Pinpoint the cell where the given text exists, returning its [X, Y] midpoint coordinate. 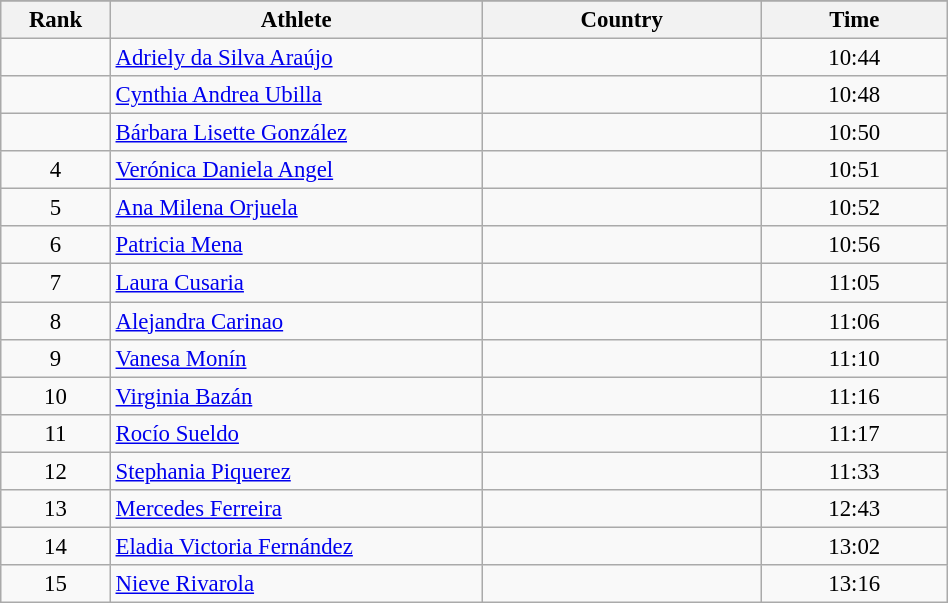
Adriely da Silva Araújo [296, 58]
11 [56, 433]
Verónica Daniela Angel [296, 170]
10:56 [854, 245]
10 [56, 396]
5 [56, 208]
Country [622, 20]
13 [56, 509]
7 [56, 283]
6 [56, 245]
9 [56, 358]
Time [854, 20]
12 [56, 471]
4 [56, 170]
14 [56, 546]
10:44 [854, 58]
12:43 [854, 509]
Patricia Mena [296, 245]
Alejandra Carinao [296, 321]
Virginia Bazán [296, 396]
11:16 [854, 396]
Athlete [296, 20]
10:51 [854, 170]
Ana Milena Orjuela [296, 208]
Vanesa Monín [296, 358]
10:48 [854, 95]
Stephania Piquerez [296, 471]
15 [56, 584]
Rank [56, 20]
11:17 [854, 433]
13:02 [854, 546]
Bárbara Lisette González [296, 133]
Nieve Rivarola [296, 584]
10:52 [854, 208]
Mercedes Ferreira [296, 509]
10:50 [854, 133]
11:10 [854, 358]
8 [56, 321]
Cynthia Andrea Ubilla [296, 95]
Rocío Sueldo [296, 433]
Eladia Victoria Fernández [296, 546]
11:05 [854, 283]
11:33 [854, 471]
13:16 [854, 584]
11:06 [854, 321]
Laura Cusaria [296, 283]
